Identify which cell holds the provided text, then report its [X, Y] central coordinate. 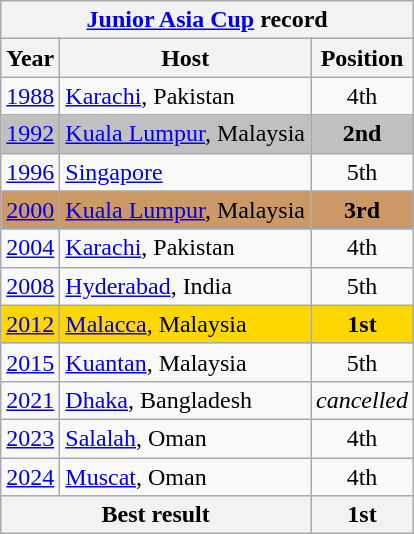
1996 [30, 172]
Dhaka, Bangladesh [186, 400]
cancelled [362, 400]
2nd [362, 134]
Hyderabad, India [186, 286]
2000 [30, 210]
1988 [30, 96]
2012 [30, 324]
Salalah, Oman [186, 438]
2023 [30, 438]
2004 [30, 248]
2008 [30, 286]
Singapore [186, 172]
Malacca, Malaysia [186, 324]
2015 [30, 362]
1992 [30, 134]
Host [186, 58]
2024 [30, 477]
Junior Asia Cup record [208, 20]
Muscat, Oman [186, 477]
Kuantan, Malaysia [186, 362]
3rd [362, 210]
Year [30, 58]
Best result [156, 515]
2021 [30, 400]
Position [362, 58]
